Extract the [x, y] coordinate from the center of the cell holding the provided text.  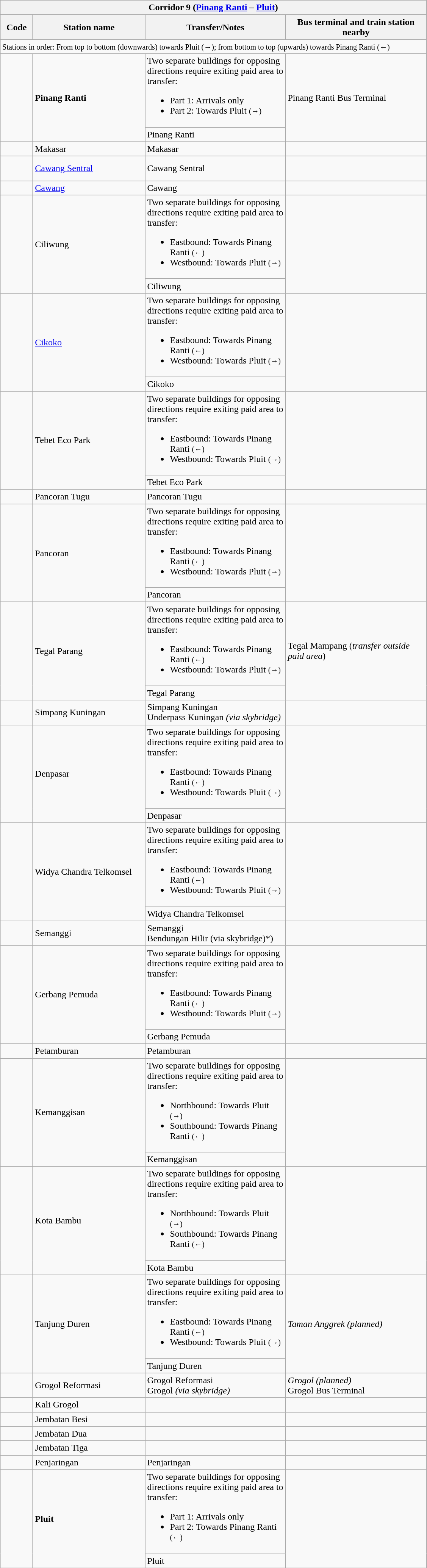
Bus terminal and train station nearby [356, 27]
Stations in order: From top to bottom (downwards) towards Pluit (→); from bottom to top (upwards) towards Pinang Ranti (←) [213, 47]
Jembatan Dua [89, 1434]
Semanggi [89, 933]
Code [17, 27]
Corridor 9 (Pinang Ranti – Pluit) [213, 8]
Grogol Reformasi Grogol (via skybridge) [215, 1385]
Pinang Ranti Bus Terminal [356, 98]
Tegal Mampang (transfer outside paid area) [356, 651]
Station name [89, 27]
Grogol Reformasi [89, 1385]
Simpang Kuningan [89, 713]
Semanggi Bendungan Hilir (via skybridge)*) [215, 933]
Kali Grogol [89, 1405]
Transfer/Notes [215, 27]
Jembatan Tiga [89, 1448]
Two separate buildings for opposing directions require exiting paid area to transfer:Part 1: Arrivals onlyPart 2: Towards Pinang Ranti (←) [215, 1512]
Two separate buildings for opposing directions require exiting paid area to transfer:Part 1: Arrivals onlyPart 2: Towards Pluit (→) [215, 90]
Grogol (planned) Grogol Bus Terminal [356, 1385]
Jembatan Besi [89, 1419]
Simpang Kuningan Underpass Kuningan (via skybridge) [215, 713]
Taman Anggrek (planned) [356, 1324]
